Identify which cell holds the provided text, then report its (x, y) central coordinate. 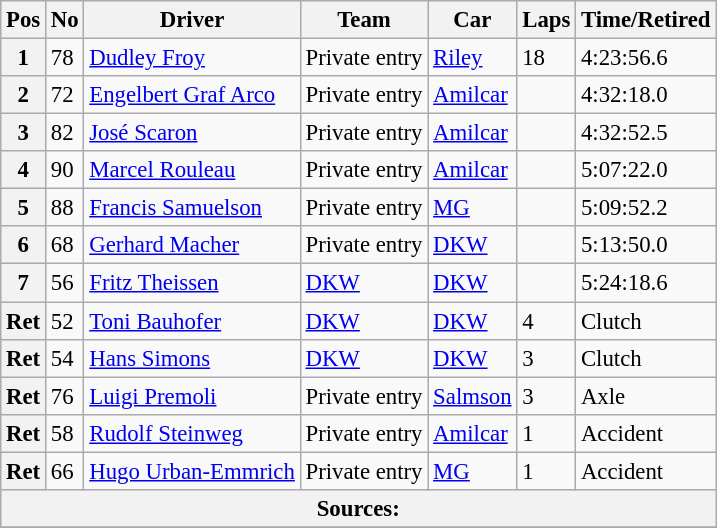
Toni Bauhofer (192, 321)
76 (65, 396)
78 (65, 58)
5 (24, 208)
56 (65, 283)
Hans Simons (192, 358)
Fritz Theissen (192, 283)
5:13:50.0 (646, 245)
Engelbert Graf Arco (192, 95)
90 (65, 170)
66 (65, 471)
4:23:56.6 (646, 58)
Salmson (472, 396)
5:07:22.0 (646, 170)
Rudolf Steinweg (192, 433)
Riley (472, 58)
Time/Retired (646, 20)
18 (546, 58)
Marcel Rouleau (192, 170)
Luigi Premoli (192, 396)
5:09:52.2 (646, 208)
5:24:18.6 (646, 283)
Driver (192, 20)
58 (65, 433)
2 (24, 95)
Sources: (358, 509)
José Scaron (192, 133)
Francis Samuelson (192, 208)
4:32:52.5 (646, 133)
7 (24, 283)
Gerhard Macher (192, 245)
Axle (646, 396)
54 (65, 358)
4:32:18.0 (646, 95)
Hugo Urban-Emmrich (192, 471)
6 (24, 245)
Car (472, 20)
Team (364, 20)
68 (65, 245)
Pos (24, 20)
72 (65, 95)
Dudley Froy (192, 58)
82 (65, 133)
Laps (546, 20)
88 (65, 208)
52 (65, 321)
No (65, 20)
